Output the [X, Y] coordinate of the center of the cell containing the given text.  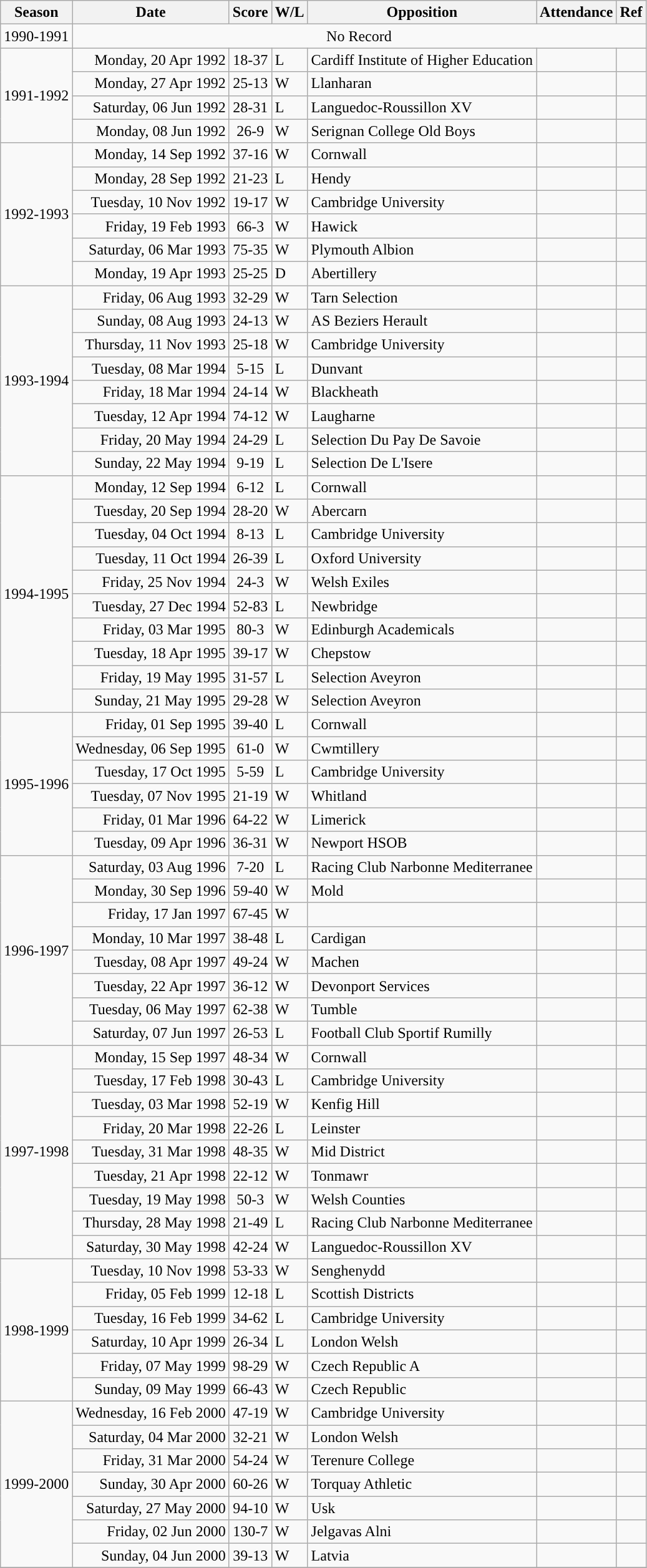
Tuesday, 19 May 1998 [151, 1199]
Abercarn [422, 511]
Jelgavas Alni [422, 1532]
24-13 [250, 321]
28-31 [250, 107]
Friday, 05 Feb 1999 [151, 1294]
29-28 [250, 701]
Selection De L'Isere [422, 463]
42-24 [250, 1247]
Date [151, 12]
Monday, 19 Apr 1993 [151, 273]
Attendance [576, 12]
Welsh Exiles [422, 582]
Opposition [422, 12]
Football Club Sportif Rumilly [422, 1033]
1995-1996 [36, 784]
Limerick [422, 820]
Dunvant [422, 369]
Saturday, 07 Jun 1997 [151, 1033]
19-17 [250, 202]
Season [36, 12]
38-48 [250, 938]
Edinburgh Academicals [422, 629]
Czech Republic [422, 1389]
Cardigan [422, 938]
Newport HSOB [422, 843]
Friday, 31 Mar 2000 [151, 1461]
Tuesday, 03 Mar 1998 [151, 1105]
Cwmtillery [422, 748]
1991-1992 [36, 95]
Friday, 07 May 1999 [151, 1365]
24-3 [250, 582]
Tuesday, 11 Oct 1994 [151, 558]
Monday, 28 Sep 1992 [151, 178]
66-43 [250, 1389]
48-35 [250, 1152]
24-14 [250, 392]
Sunday, 21 May 1995 [151, 701]
39-40 [250, 725]
Tumble [422, 1009]
Tuesday, 09 Apr 1996 [151, 843]
Friday, 19 Feb 1993 [151, 226]
Hawick [422, 226]
Tuesday, 31 Mar 1998 [151, 1152]
Usk [422, 1508]
Tuesday, 10 Nov 1998 [151, 1270]
Kenfig Hill [422, 1105]
59-40 [250, 891]
Monday, 30 Sep 1996 [151, 891]
Friday, 17 Jan 1997 [151, 914]
1998-1999 [36, 1330]
Friday, 02 Jun 2000 [151, 1532]
21-19 [250, 796]
Tuesday, 08 Mar 1994 [151, 369]
1992-1993 [36, 214]
Monday, 12 Sep 1994 [151, 487]
Tuesday, 07 Nov 1995 [151, 796]
Saturday, 10 Apr 1999 [151, 1342]
62-38 [250, 1009]
30-43 [250, 1081]
6-12 [250, 487]
5-15 [250, 369]
Friday, 06 Aug 1993 [151, 298]
1990-1991 [36, 36]
Monday, 27 Apr 1992 [151, 84]
Hendy [422, 178]
Mold [422, 891]
50-3 [250, 1199]
Friday, 01 Sep 1995 [151, 725]
Czech Republic A [422, 1365]
49-24 [250, 962]
Monday, 08 Jun 1992 [151, 131]
Abertillery [422, 273]
Wednesday, 16 Feb 2000 [151, 1413]
Tuesday, 16 Feb 1999 [151, 1318]
1997-1998 [36, 1153]
32-21 [250, 1436]
Laugharne [422, 416]
Latvia [422, 1556]
Score [250, 12]
Tuesday, 18 Apr 1995 [151, 653]
52-19 [250, 1105]
Monday, 15 Sep 1997 [151, 1057]
32-29 [250, 298]
Monday, 14 Sep 1992 [151, 155]
Blackheath [422, 392]
64-22 [250, 820]
Mid District [422, 1152]
61-0 [250, 748]
53-33 [250, 1270]
37-16 [250, 155]
36-12 [250, 985]
Ref [631, 12]
60-26 [250, 1484]
Tuesday, 20 Sep 1994 [151, 511]
21-23 [250, 178]
39-17 [250, 653]
26-34 [250, 1342]
Torquay Athletic [422, 1484]
74-12 [250, 416]
1994-1995 [36, 594]
Tuesday, 10 Nov 1992 [151, 202]
25-25 [250, 273]
D [289, 273]
48-34 [250, 1057]
Sunday, 09 May 1999 [151, 1389]
5-59 [250, 772]
25-13 [250, 84]
1999-2000 [36, 1484]
Tarn Selection [422, 298]
Saturday, 06 Mar 1993 [151, 249]
31-57 [250, 677]
39-13 [250, 1556]
18-37 [250, 60]
Saturday, 04 Mar 2000 [151, 1436]
W/L [289, 12]
Friday, 20 May 1994 [151, 440]
Friday, 19 May 1995 [151, 677]
Selection Du Pay De Savoie [422, 440]
AS Beziers Herault [422, 321]
22-12 [250, 1176]
Friday, 25 Nov 1994 [151, 582]
Tuesday, 22 Apr 1997 [151, 985]
8-13 [250, 535]
1993-1994 [36, 380]
Tuesday, 21 Apr 1998 [151, 1176]
Saturday, 30 May 1998 [151, 1247]
7-20 [250, 867]
Saturday, 06 Jun 1992 [151, 107]
12-18 [250, 1294]
Leinster [422, 1128]
Terenure College [422, 1461]
9-19 [250, 463]
Sunday, 30 Apr 2000 [151, 1484]
No Record [359, 36]
52-83 [250, 606]
Chepstow [422, 653]
Tuesday, 06 May 1997 [151, 1009]
Saturday, 03 Aug 1996 [151, 867]
Welsh Counties [422, 1199]
Senghenydd [422, 1270]
Scottish Districts [422, 1294]
26-39 [250, 558]
Llanharan [422, 84]
Tuesday, 04 Oct 1994 [151, 535]
Tuesday, 27 Dec 1994 [151, 606]
25-18 [250, 345]
98-29 [250, 1365]
1996-1997 [36, 950]
Serignan College Old Boys [422, 131]
Cardiff Institute of Higher Education [422, 60]
67-45 [250, 914]
Tonmawr [422, 1176]
Tuesday, 17 Feb 1998 [151, 1081]
28-20 [250, 511]
Tuesday, 17 Oct 1995 [151, 772]
34-62 [250, 1318]
94-10 [250, 1508]
Sunday, 08 Aug 1993 [151, 321]
75-35 [250, 249]
47-19 [250, 1413]
54-24 [250, 1461]
21-49 [250, 1223]
Thursday, 11 Nov 1993 [151, 345]
26-53 [250, 1033]
66-3 [250, 226]
Tuesday, 12 Apr 1994 [151, 416]
Machen [422, 962]
Oxford University [422, 558]
Tuesday, 08 Apr 1997 [151, 962]
Whitland [422, 796]
Monday, 10 Mar 1997 [151, 938]
Wednesday, 06 Sep 1995 [151, 748]
26-9 [250, 131]
130-7 [250, 1532]
Saturday, 27 May 2000 [151, 1508]
Sunday, 04 Jun 2000 [151, 1556]
80-3 [250, 629]
Devonport Services [422, 985]
Newbridge [422, 606]
Thursday, 28 May 1998 [151, 1223]
Friday, 03 Mar 1995 [151, 629]
Plymouth Albion [422, 249]
Monday, 20 Apr 1992 [151, 60]
Sunday, 22 May 1994 [151, 463]
Friday, 20 Mar 1998 [151, 1128]
Friday, 01 Mar 1996 [151, 820]
Friday, 18 Mar 1994 [151, 392]
36-31 [250, 843]
22-26 [250, 1128]
24-29 [250, 440]
